Search for the cell housing the specified text and yield its [x, y] center coordinate. 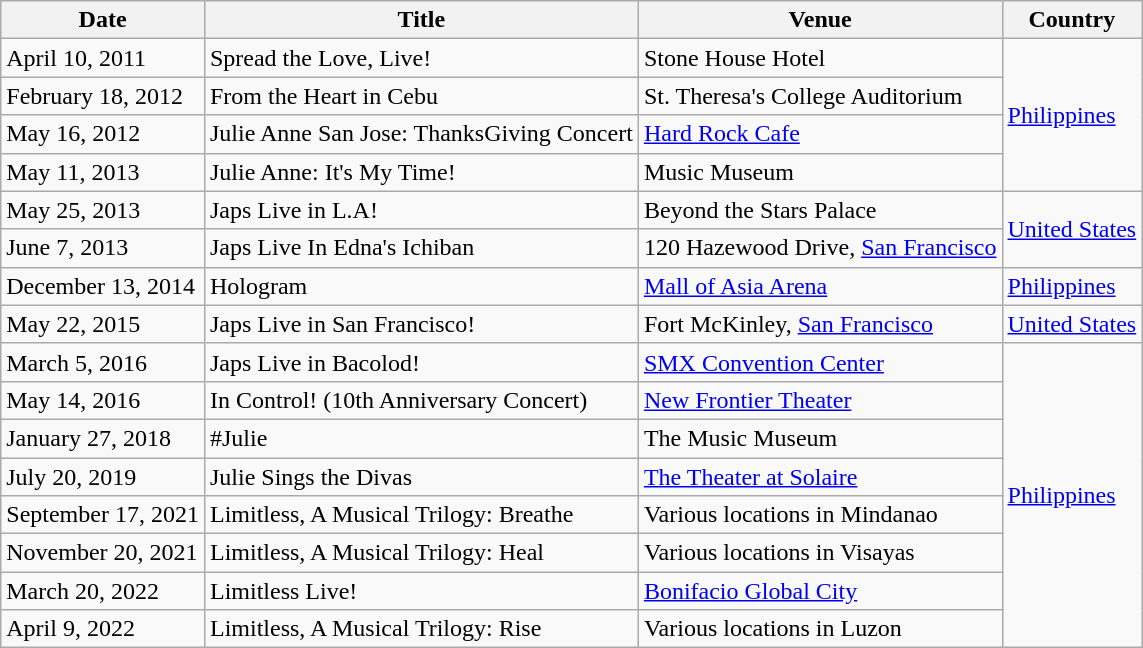
Japs Live in San Francisco! [421, 324]
Julie Anne San Jose: ThanksGiving Concert [421, 134]
SMX Convention Center [820, 362]
December 13, 2014 [103, 286]
Hologram [421, 286]
Title [421, 20]
Japs Live in Bacolod! [421, 362]
From the Heart in Cebu [421, 96]
Fort McKinley, San Francisco [820, 324]
May 25, 2013 [103, 210]
May 16, 2012 [103, 134]
Mall of Asia Arena [820, 286]
November 20, 2021 [103, 553]
The Theater at Solaire [820, 477]
Japs Live In Edna's Ichiban [421, 248]
New Frontier Theater [820, 400]
Limitless, A Musical Trilogy: Breathe [421, 515]
Bonifacio Global City [820, 591]
February 18, 2012 [103, 96]
Julie Anne: It's My Time! [421, 172]
The Music Museum [820, 438]
Limitless Live! [421, 591]
St. Theresa's College Auditorium [820, 96]
Spread the Love, Live! [421, 58]
April 10, 2011 [103, 58]
Various locations in Visayas [820, 553]
120 Hazewood Drive, San Francisco [820, 248]
Various locations in Luzon [820, 629]
Limitless, A Musical Trilogy: Heal [421, 553]
Stone House Hotel [820, 58]
Music Museum [820, 172]
Venue [820, 20]
Limitless, A Musical Trilogy: Rise [421, 629]
Japs Live in L.A! [421, 210]
Country [1072, 20]
May 22, 2015 [103, 324]
May 14, 2016 [103, 400]
January 27, 2018 [103, 438]
September 17, 2021 [103, 515]
March 20, 2022 [103, 591]
In Control! (10th Anniversary Concert) [421, 400]
#Julie [421, 438]
Julie Sings the Divas [421, 477]
Date [103, 20]
Hard Rock Cafe [820, 134]
Various locations in Mindanao [820, 515]
Beyond the Stars Palace [820, 210]
March 5, 2016 [103, 362]
April 9, 2022 [103, 629]
June 7, 2013 [103, 248]
July 20, 2019 [103, 477]
May 11, 2013 [103, 172]
